Pinpoint the cell where the given text exists, returning its [X, Y] midpoint coordinate. 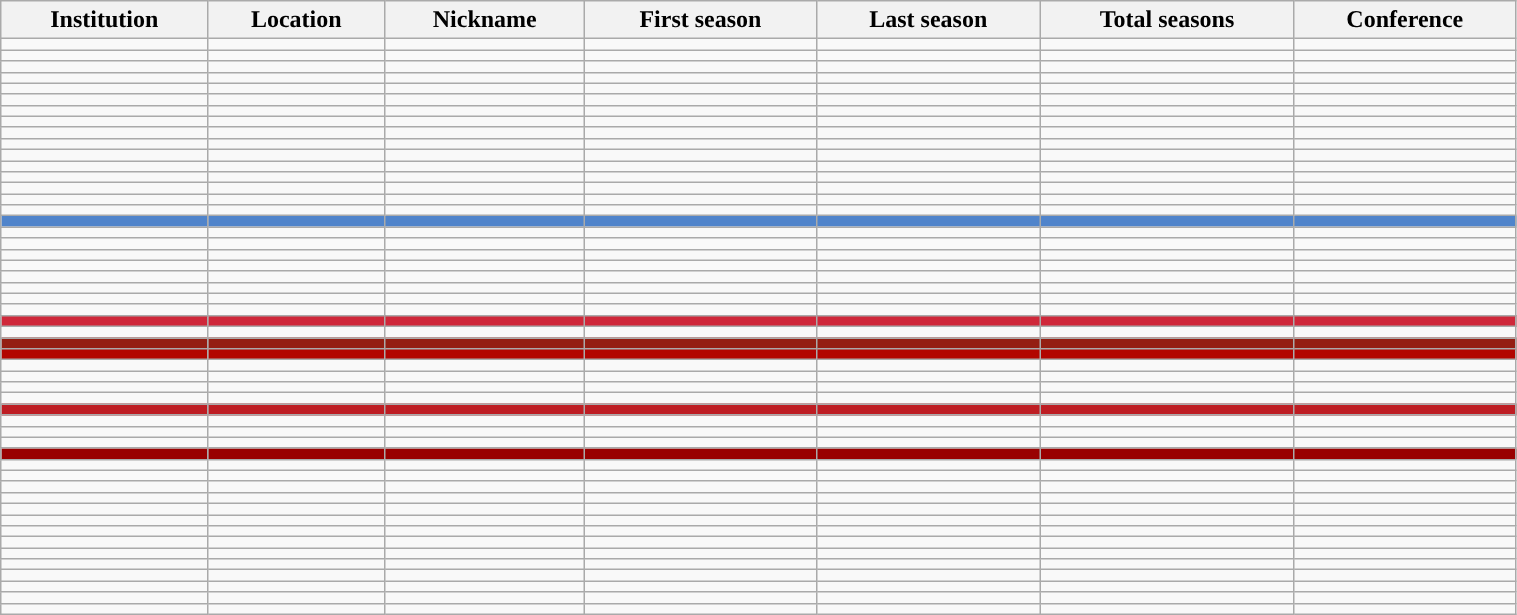
Total seasons [1168, 20]
First season [700, 20]
Conference [1405, 20]
Nickname [485, 20]
Last season [928, 20]
Institution [104, 20]
Location [296, 20]
